Provide the [x, y] coordinate of the cell's center where the given text is located.  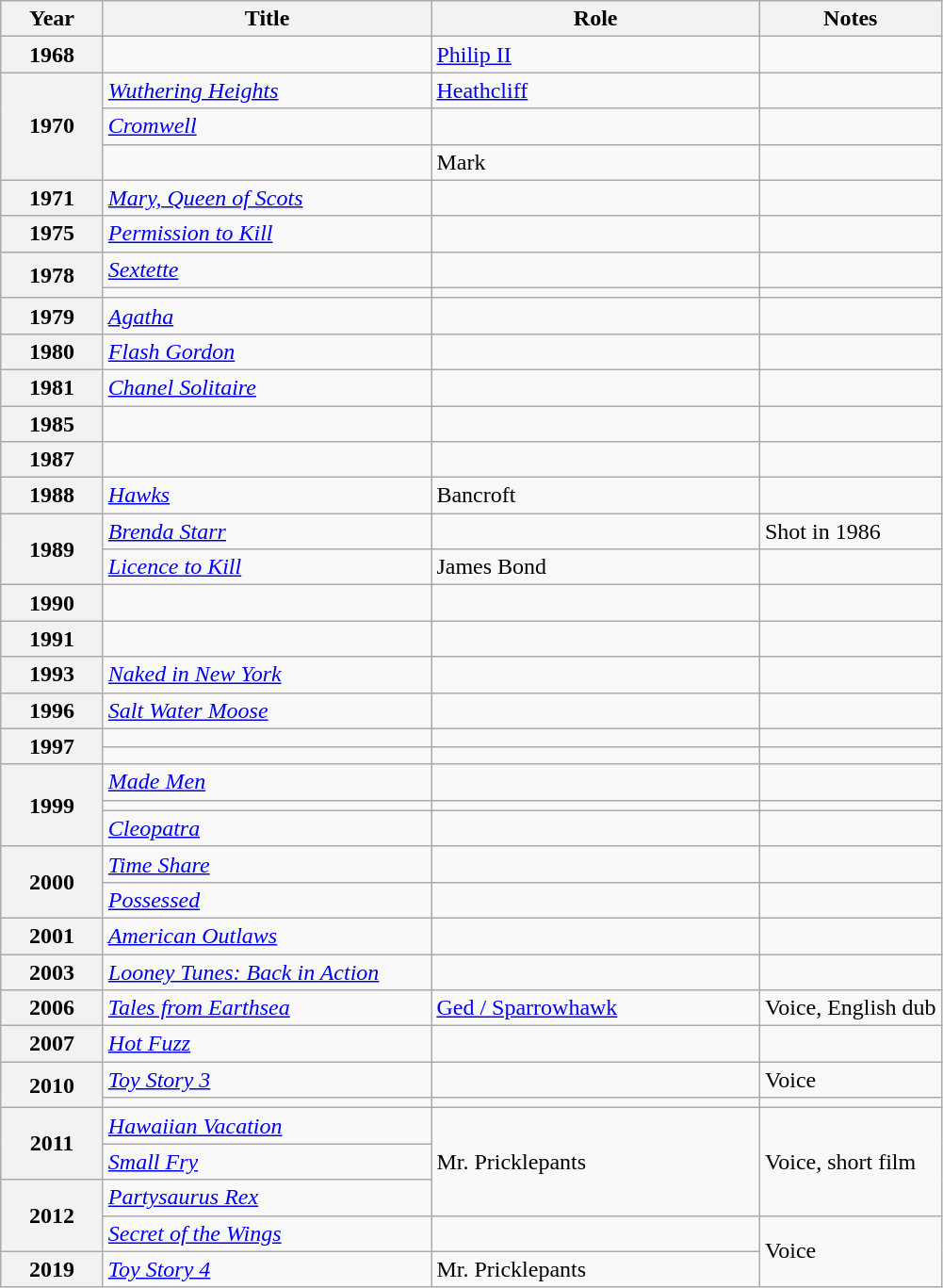
2001 [53, 936]
Year [53, 19]
Secret of the Wings [268, 1233]
Voice, English dub [850, 1008]
1989 [53, 549]
Possessed [268, 900]
Looney Tunes: Back in Action [268, 971]
Toy Story 4 [268, 1269]
Bancroft [595, 496]
Licence to Kill [268, 567]
1990 [53, 603]
Ged / Sparrowhawk [595, 1008]
1985 [53, 423]
Shot in 1986 [850, 531]
2011 [53, 1144]
Role [595, 19]
Agatha [268, 316]
Made Men [268, 782]
1991 [53, 639]
American Outlaws [268, 936]
1999 [53, 805]
James Bond [595, 567]
Small Fry [268, 1162]
1997 [53, 746]
Title [268, 19]
1996 [53, 710]
Wuthering Heights [268, 90]
Toy Story 3 [268, 1080]
2010 [53, 1085]
Salt Water Moose [268, 710]
Hawaiian Vacation [268, 1126]
Sextette [268, 269]
1975 [53, 234]
2019 [53, 1269]
Brenda Starr [268, 531]
Partysaurus Rex [268, 1198]
1968 [53, 55]
Notes [850, 19]
Voice, short film [850, 1162]
Cleopatra [268, 828]
Permission to Kill [268, 234]
2006 [53, 1008]
1981 [53, 387]
2003 [53, 971]
1971 [53, 198]
Mary, Queen of Scots [268, 198]
Hot Fuzz [268, 1044]
1987 [53, 460]
1979 [53, 316]
1978 [53, 275]
Time Share [268, 864]
Flash Gordon [268, 351]
1980 [53, 351]
Chanel Solitaire [268, 387]
Heathcliff [595, 90]
Hawks [268, 496]
1970 [53, 126]
2012 [53, 1215]
1988 [53, 496]
1993 [53, 675]
Philip II [595, 55]
2000 [53, 882]
Mark [595, 162]
Tales from Earthsea [268, 1008]
Naked in New York [268, 675]
2007 [53, 1044]
Cromwell [268, 126]
